Output the [X, Y] coordinate of the center of the cell containing the given text.  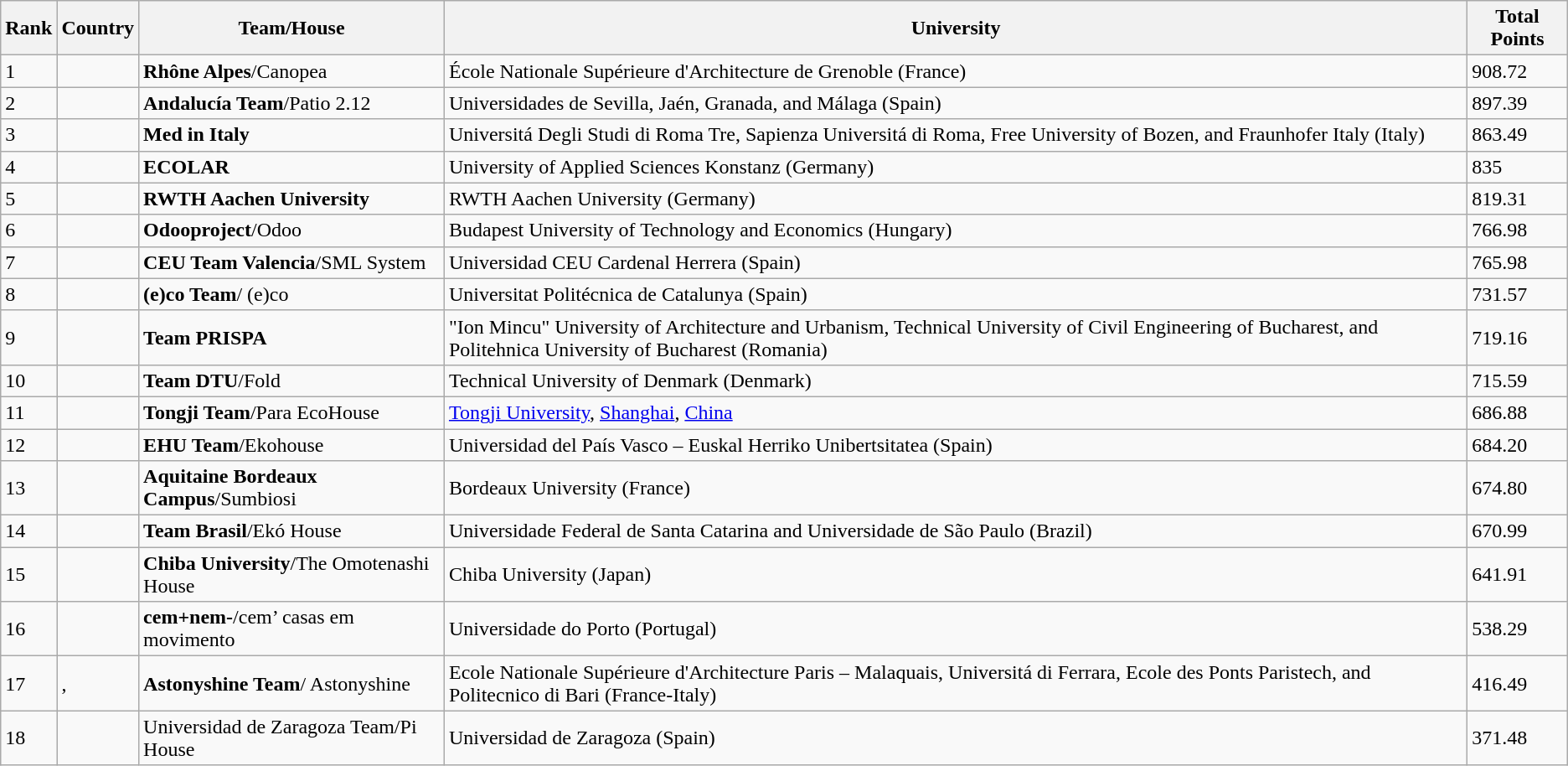
Odooproject/Odoo [291, 230]
Med in Italy [291, 135]
14 [28, 531]
Universidade do Porto (Portugal) [955, 629]
835 [1518, 167]
cem+nem-/cem’ casas em movimento [291, 629]
7 [28, 262]
Rank [28, 28]
8 [28, 294]
École Nationale Supérieure d'Architecture de Grenoble (France) [955, 71]
Aquitaine Bordeaux Campus/Sumbiosi [291, 488]
4 [28, 167]
15 [28, 575]
Country [98, 28]
5 [28, 199]
Universitat Politécnica de Catalunya (Spain) [955, 294]
10 [28, 380]
684.20 [1518, 445]
11 [28, 412]
Ecole Nationale Supérieure d'Architecture Paris – Malaquais, Universitá di Ferrara, Ecole des Ponts Paristech, and Politecnico di Bari (France-Italy) [955, 684]
Universitá Degli Studi di Roma Tre, Sapienza Universitá di Roma, Free University of Bozen, and Fraunhofer Italy (Italy) [955, 135]
6 [28, 230]
RWTH Aachen University [291, 199]
University of Applied Sciences Konstanz (Germany) [955, 167]
Universidad de Zaragoza (Spain) [955, 738]
3 [28, 135]
Team PRISPA [291, 337]
ECOLAR [291, 167]
Universidad CEU Cardenal Herrera (Spain) [955, 262]
2 [28, 103]
9 [28, 337]
765.98 [1518, 262]
CEU Team Valencia/SML System [291, 262]
670.99 [1518, 531]
863.49 [1518, 135]
Tongji Team/Para EcoHouse [291, 412]
Team DTU/Fold [291, 380]
Andalucía Team/Patio 2.12 [291, 103]
Universidades de Sevilla, Jaén, Granada, and Málaga (Spain) [955, 103]
Tongji University, Shanghai, China [955, 412]
EHU Team/Ekohouse [291, 445]
12 [28, 445]
Universidad de Zaragoza Team/Pi House [291, 738]
Budapest University of Technology and Economics (Hungary) [955, 230]
Bordeaux University (France) [955, 488]
715.59 [1518, 380]
18 [28, 738]
371.48 [1518, 738]
819.31 [1518, 199]
641.91 [1518, 575]
(e)co Team/ (e)co [291, 294]
University [955, 28]
Technical University of Denmark (Denmark) [955, 380]
RWTH Aachen University (Germany) [955, 199]
Universidade Federal de Santa Catarina and Universidade de São Paulo (Brazil) [955, 531]
416.49 [1518, 684]
Total Points [1518, 28]
766.98 [1518, 230]
17 [28, 684]
Team/House [291, 28]
686.88 [1518, 412]
Universidad del País Vasco – Euskal Herriko Unibertsitatea (Spain) [955, 445]
, [98, 684]
Rhône Alpes/Canopea [291, 71]
908.72 [1518, 71]
719.16 [1518, 337]
13 [28, 488]
Astonyshine Team/ Astonyshine [291, 684]
1 [28, 71]
674.80 [1518, 488]
Chiba University (Japan) [955, 575]
897.39 [1518, 103]
731.57 [1518, 294]
16 [28, 629]
538.29 [1518, 629]
Team Brasil/Ekó House [291, 531]
Chiba University/The Omotenashi House [291, 575]
